Determine the [x, y] coordinate at the center of the cell enclosing the given text.  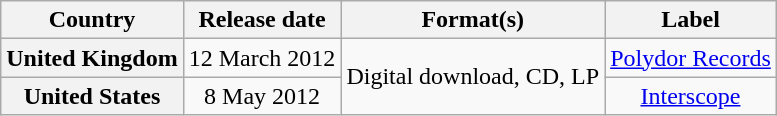
Label [691, 20]
Digital download, CD, LP [473, 77]
Release date [262, 20]
Country [92, 20]
Interscope [691, 96]
Format(s) [473, 20]
Polydor Records [691, 58]
12 March 2012 [262, 58]
United States [92, 96]
8 May 2012 [262, 96]
United Kingdom [92, 58]
